Capture the cell that displays the provided text and extract its (X, Y) central coordinate. 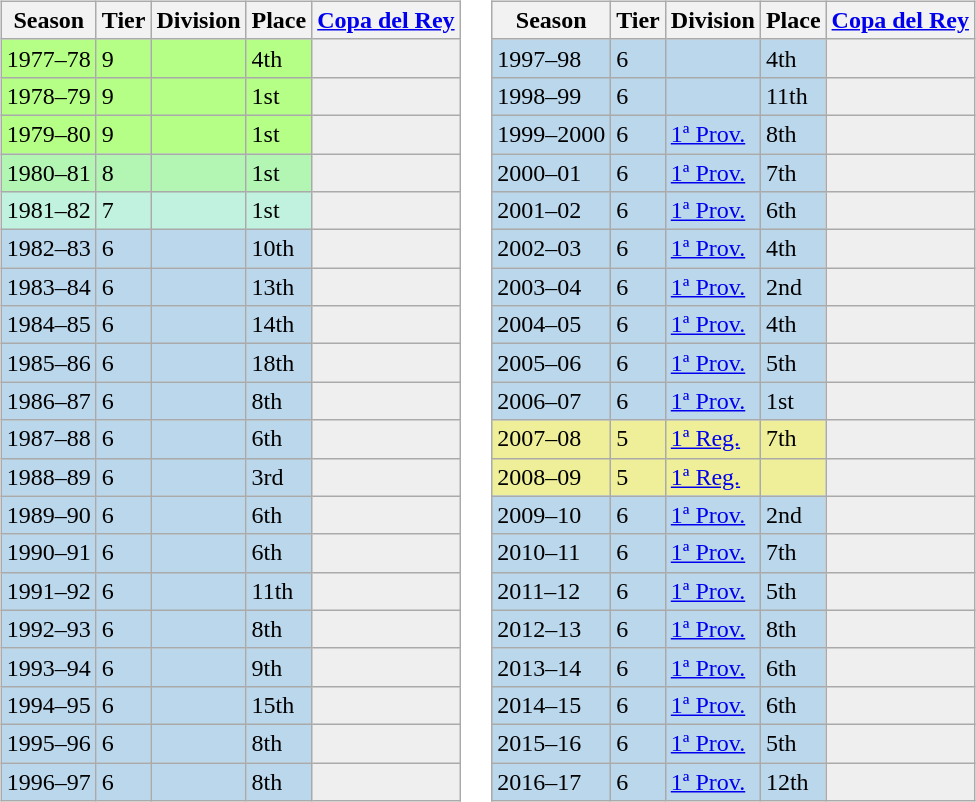
2002–03 (552, 249)
2005–06 (552, 363)
1979–80 (48, 134)
15th (279, 705)
2015–16 (552, 743)
3rd (279, 477)
1984–85 (48, 325)
2011–12 (552, 591)
1999–2000 (552, 134)
10th (279, 249)
1989–90 (48, 515)
1998–99 (552, 96)
18th (279, 363)
2000–01 (552, 173)
1985–86 (48, 363)
12th (793, 781)
1992–93 (48, 629)
7 (124, 211)
13th (279, 287)
1981–82 (48, 211)
1983–84 (48, 287)
1988–89 (48, 477)
2016–17 (552, 781)
1978–79 (48, 96)
1991–92 (48, 591)
2003–04 (552, 287)
2004–05 (552, 325)
1980–81 (48, 173)
1982–83 (48, 249)
1994–95 (48, 705)
9th (279, 667)
2007–08 (552, 439)
1993–94 (48, 667)
1995–96 (48, 743)
2009–10 (552, 515)
2001–02 (552, 211)
1990–91 (48, 553)
1977–78 (48, 58)
1986–87 (48, 401)
1987–88 (48, 439)
2014–15 (552, 705)
2010–11 (552, 553)
8 (124, 173)
2006–07 (552, 401)
2012–13 (552, 629)
2008–09 (552, 477)
1996–97 (48, 781)
1997–98 (552, 58)
14th (279, 325)
2013–14 (552, 667)
